Find where the given text appears and provide that cell's center as (X, Y) coordinate. 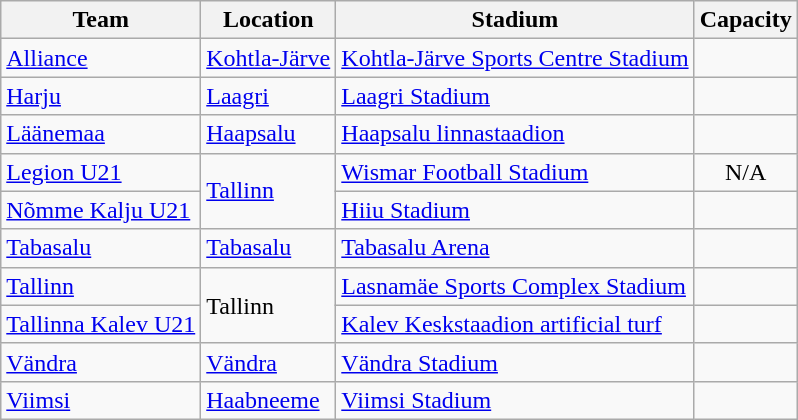
Laagri (268, 96)
Kohtla-Järve (268, 58)
Lasnamäe Sports Complex Stadium (515, 286)
Viimsi (101, 400)
Haabneeme (268, 400)
Tabasalu Arena (515, 248)
Alliance (101, 58)
Harju (101, 96)
Capacity (746, 20)
Team (101, 20)
Wismar Football Stadium (515, 172)
N/A (746, 172)
Kalev Keskstaadion artificial turf (515, 324)
Stadium (515, 20)
Läänemaa (101, 134)
Legion U21 (101, 172)
Viimsi Stadium (515, 400)
Vändra Stadium (515, 362)
Hiiu Stadium (515, 210)
Haapsalu linnastaadion (515, 134)
Kohtla-Järve Sports Centre Stadium (515, 58)
Tallinna Kalev U21 (101, 324)
Haapsalu (268, 134)
Location (268, 20)
Laagri Stadium (515, 96)
Nõmme Kalju U21 (101, 210)
